Return [X, Y] of the center of cell containing provided text 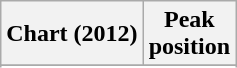
Peakposition [189, 34]
Chart (2012) [72, 34]
